Provide the [x, y] coordinate of the cell's center where the given text is located.  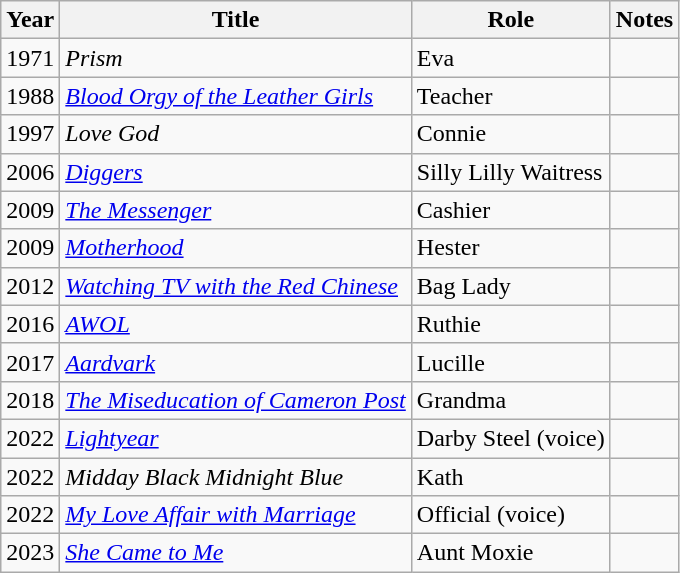
2018 [30, 400]
Eva [510, 58]
Blood Orgy of the Leather Girls [236, 96]
The Messenger [236, 210]
Title [236, 20]
Prism [236, 58]
AWOL [236, 324]
Motherhood [236, 248]
2017 [30, 362]
She Came to Me [236, 553]
Darby Steel (voice) [510, 438]
1971 [30, 58]
The Miseducation of Cameron Post [236, 400]
2012 [30, 286]
Love God [236, 134]
Year [30, 20]
Silly Lilly Waitress [510, 172]
Aunt Moxie [510, 553]
2016 [30, 324]
Kath [510, 477]
2006 [30, 172]
Diggers [236, 172]
Lucille [510, 362]
Role [510, 20]
1988 [30, 96]
Teacher [510, 96]
Bag Lady [510, 286]
Cashier [510, 210]
Ruthie [510, 324]
Aardvark [236, 362]
My Love Affair with Marriage [236, 515]
Hester [510, 248]
Midday Black Midnight Blue [236, 477]
1997 [30, 134]
Grandma [510, 400]
2023 [30, 553]
Watching TV with the Red Chinese [236, 286]
Lightyear [236, 438]
Official (voice) [510, 515]
Connie [510, 134]
Notes [644, 20]
